Determine the (X, Y) coordinate at the center of the cell enclosing the given text.  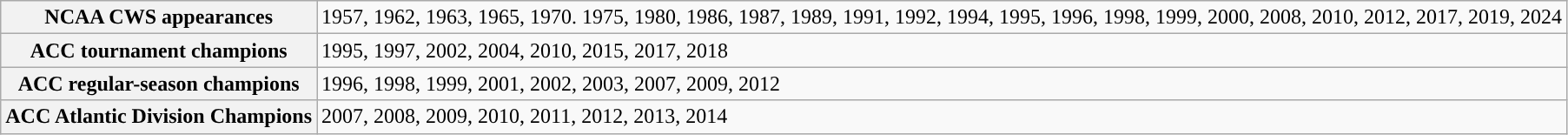
ACC regular-season champions (159, 84)
ACC Atlantic Division Champions (159, 117)
2007, 2008, 2009, 2010, 2011, 2012, 2013, 2014 (942, 117)
1957, 1962, 1963, 1965, 1970. 1975, 1980, 1986, 1987, 1989, 1991, 1992, 1994, 1995, 1996, 1998, 1999, 2000, 2008, 2010, 2012, 2017, 2019, 2024 (942, 17)
1995, 1997, 2002, 2004, 2010, 2015, 2017, 2018 (942, 51)
NCAA CWS appearances (159, 17)
ACC tournament champions (159, 51)
1996, 1998, 1999, 2001, 2002, 2003, 2007, 2009, 2012 (942, 84)
